Locate the cell with the specified text and output its [X, Y] center coordinate. 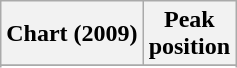
Peakposition [189, 34]
Chart (2009) [72, 34]
